Pinpoint the cell where the given text exists, returning its [x, y] midpoint coordinate. 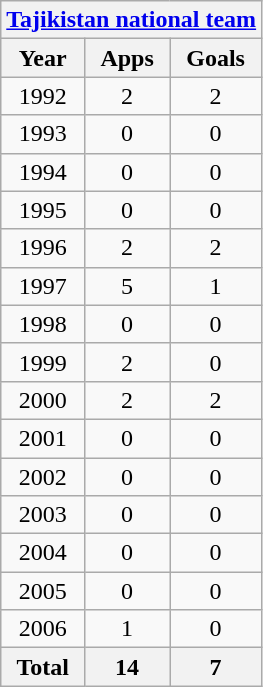
1996 [43, 248]
2000 [43, 400]
2006 [43, 629]
2003 [43, 515]
2005 [43, 591]
1998 [43, 324]
Year [43, 58]
1993 [43, 134]
1997 [43, 286]
Tajikistan national team [132, 20]
2001 [43, 438]
1999 [43, 362]
14 [128, 667]
1994 [43, 172]
Goals [216, 58]
1992 [43, 96]
5 [128, 286]
Total [43, 667]
2004 [43, 553]
7 [216, 667]
Apps [128, 58]
2002 [43, 477]
1995 [43, 210]
